Scan for the cell matching the given text and deliver its (x, y) coordinate at center. 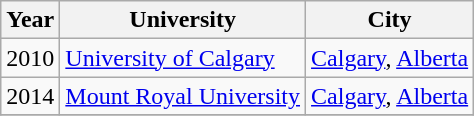
Year (30, 20)
2010 (30, 58)
City (390, 20)
Mount Royal University (183, 96)
University of Calgary (183, 58)
2014 (30, 96)
University (183, 20)
